Output the [X, Y] coordinate of the center of the cell containing the given text.  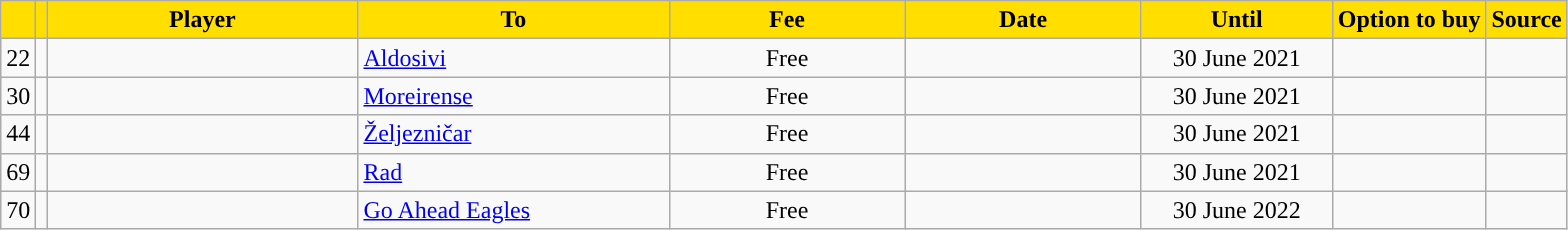
Željezničar [514, 134]
Rad [514, 172]
30 [18, 96]
22 [18, 58]
69 [18, 172]
Option to buy [1409, 20]
Player [202, 20]
44 [18, 134]
Source [1526, 20]
Fee [787, 20]
To [514, 20]
70 [18, 210]
Aldosivi [514, 58]
Until [1236, 20]
Go Ahead Eagles [514, 210]
Date [1023, 20]
30 June 2022 [1236, 210]
Moreirense [514, 96]
